Detect which cell encompasses the target text, then output its (X, Y) center coordinate. 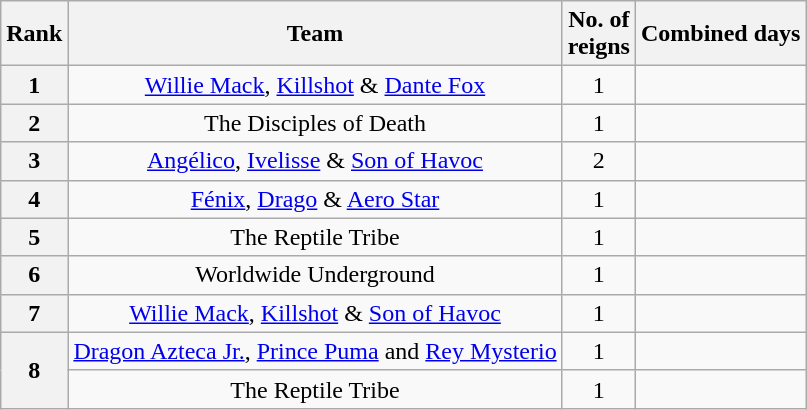
4 (34, 199)
Team (315, 34)
No. ofreigns (598, 34)
8 (34, 370)
Angélico, Ivelisse & Son of Havoc (315, 161)
The Disciples of Death (315, 123)
Willie Mack, Killshot & Son of Havoc (315, 313)
Combined days (720, 34)
Worldwide Underground (315, 275)
3 (34, 161)
7 (34, 313)
Fénix, Drago & Aero Star (315, 199)
5 (34, 237)
Rank (34, 34)
Dragon Azteca Jr., Prince Puma and Rey Mysterio (315, 351)
6 (34, 275)
Willie Mack, Killshot & Dante Fox (315, 85)
